Return the (x, y) coordinate for the center point of the cell that contains the specified text.  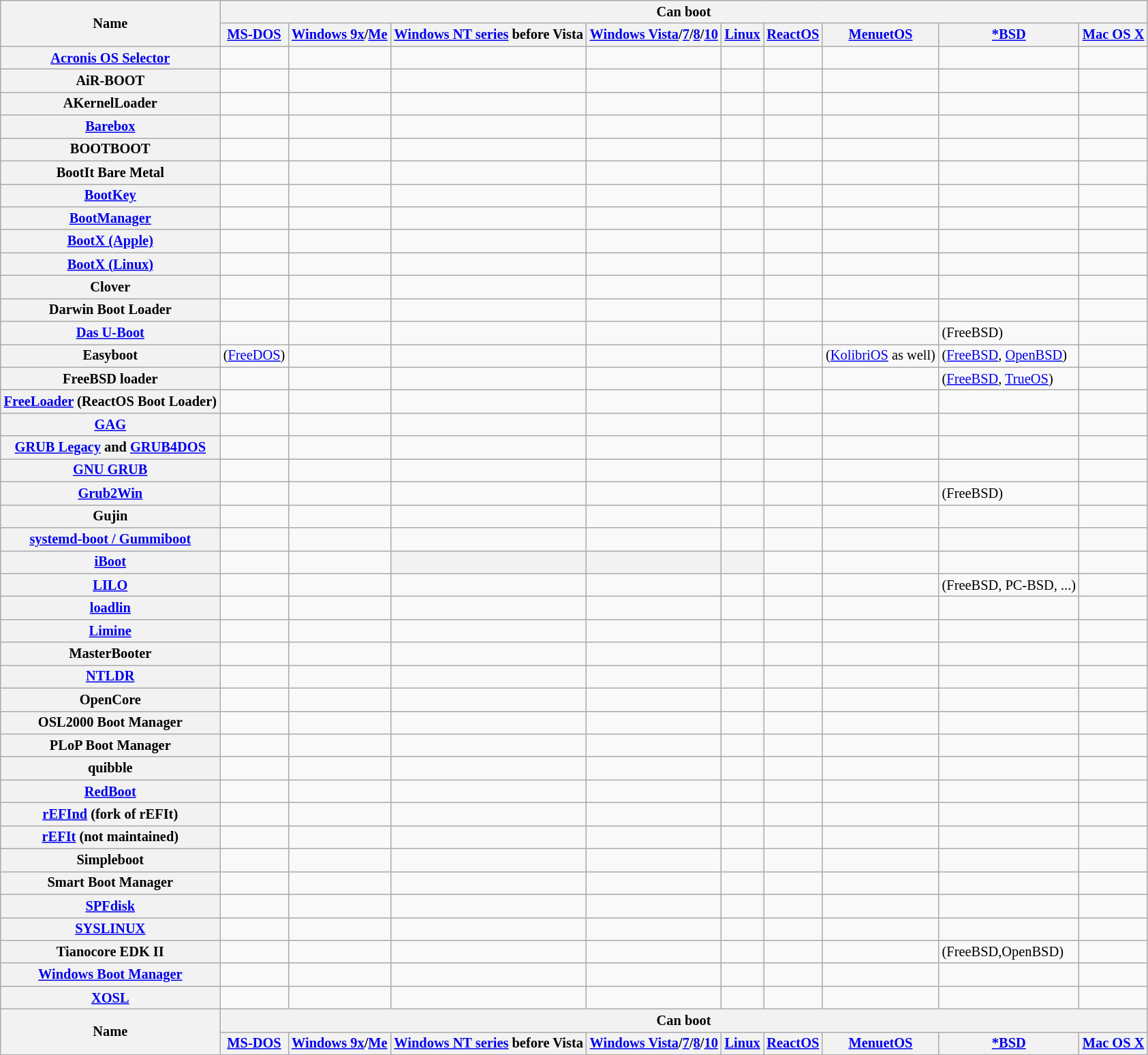
SPFdisk (110, 906)
Easyboot (110, 356)
RedBoot (110, 791)
BootManager (110, 218)
OSL2000 Boot Manager (110, 723)
LILO (110, 585)
MasterBooter (110, 654)
Limine (110, 631)
quibble (110, 768)
FreeBSD loader (110, 379)
GRUB Legacy and GRUB4DOS (110, 447)
Acronis OS Selector (110, 58)
AKernelLoader (110, 104)
(KolibriOS as well) (880, 356)
(FreeBSD, OpenBSD) (1009, 356)
OpenCore (110, 699)
Tianocore EDK II (110, 951)
loadlin (110, 608)
(FreeBSD, PC-BSD, ...) (1009, 585)
Clover (110, 287)
iBoot (110, 562)
Darwin Boot Loader (110, 310)
BootX (Apple) (110, 241)
(FreeBSD,OpenBSD) (1009, 951)
FreeLoader (ReactOS Boot Loader) (110, 401)
BOOTBOOT (110, 149)
SYSLINUX (110, 929)
Gujin (110, 516)
Smart Boot Manager (110, 883)
Windows Boot Manager (110, 975)
Grub2Win (110, 493)
PLoP Boot Manager (110, 745)
Simpleboot (110, 860)
BootKey (110, 195)
BootIt Bare Metal (110, 172)
XOSL (110, 998)
rEFIt (not maintained) (110, 837)
BootX (Linux) (110, 264)
(FreeBSD, TrueOS) (1009, 379)
Barebox (110, 127)
AiR-BOOT (110, 80)
Das U-Boot (110, 333)
NTLDR (110, 676)
GNU GRUB (110, 470)
GAG (110, 424)
rEFInd (fork of rEFIt) (110, 814)
systemd-boot / Gummiboot (110, 539)
(FreeDOS) (254, 356)
